For the text-containing cell, return its midpoint in [X, Y] coordinate format. 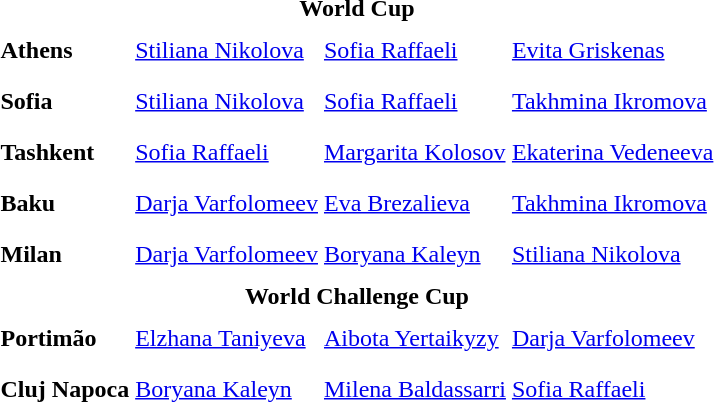
Elzhana Taniyeva [227, 338]
Eva Brezalieva [414, 203]
Aibota Yertaikyzy [414, 338]
Margarita Kolosov [414, 152]
Boryana Kaleyn [414, 254]
Ekaterina Vedeneeva [612, 152]
Evita Griskenas [612, 50]
